Capture the cell that displays the provided text and extract its (x, y) central coordinate. 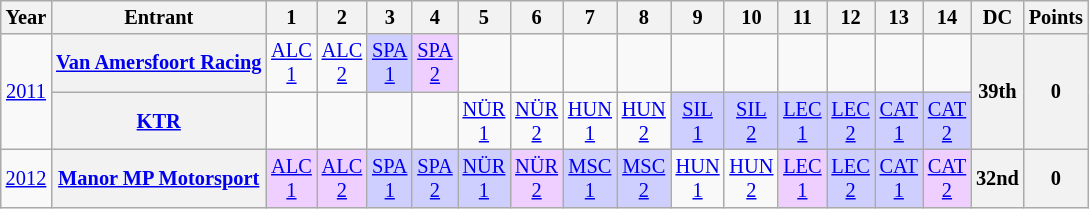
SIL1 (698, 121)
3 (390, 17)
Points (1056, 17)
KTR (158, 121)
2011 (26, 92)
32nd (998, 178)
2012 (26, 178)
11 (802, 17)
9 (698, 17)
4 (434, 17)
1 (291, 17)
14 (947, 17)
DC (998, 17)
2 (342, 17)
7 (590, 17)
5 (484, 17)
MSC2 (644, 178)
Manor MP Motorsport (158, 178)
MSC1 (590, 178)
Van Amersfoort Racing (158, 63)
SIL2 (751, 121)
13 (899, 17)
Entrant (158, 17)
12 (850, 17)
6 (536, 17)
8 (644, 17)
39th (998, 92)
10 (751, 17)
Year (26, 17)
